For the text-containing cell, return its midpoint in [X, Y] coordinate format. 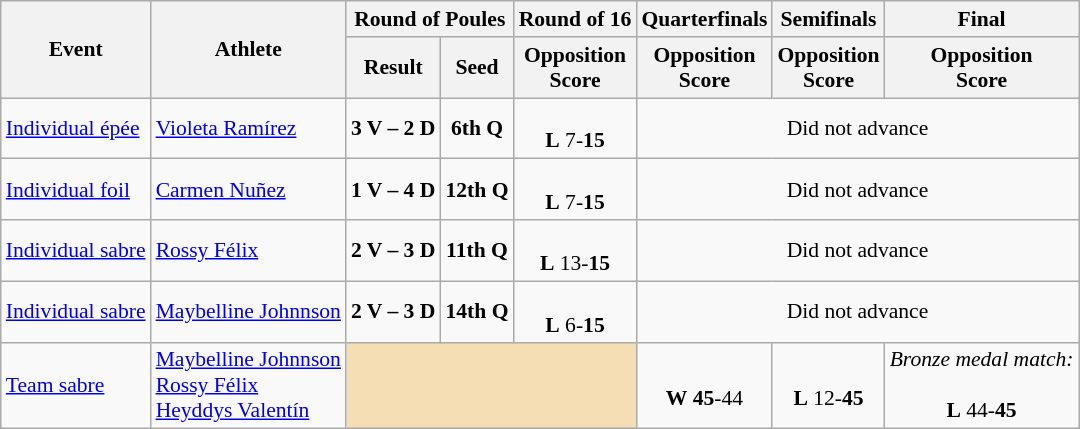
1 V – 4 D [393, 190]
Final [982, 19]
3 V – 2 D [393, 128]
Violeta Ramírez [248, 128]
Athlete [248, 50]
Individual foil [76, 190]
L 6-15 [576, 312]
Bronze medal match:L 44-45 [982, 386]
Event [76, 50]
Round of Poules [430, 19]
12th Q [476, 190]
L 12-45 [828, 386]
L 13-15 [576, 250]
Maybelline Johnnson [248, 312]
Quarterfinals [704, 19]
Carmen Nuñez [248, 190]
Seed [476, 68]
Rossy Félix [248, 250]
14th Q [476, 312]
6th Q [476, 128]
Semifinals [828, 19]
Team sabre [76, 386]
W 45-44 [704, 386]
Maybelline JohnnsonRossy FélixHeyddys Valentín [248, 386]
Individual épée [76, 128]
Result [393, 68]
11th Q [476, 250]
Round of 16 [576, 19]
